Capture the cell that displays the provided text and extract its [x, y] central coordinate. 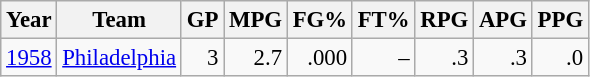
.0 [560, 58]
– [384, 58]
Philadelphia [119, 58]
GP [202, 20]
3 [202, 58]
PPG [560, 20]
Year [29, 20]
RPG [444, 20]
2.7 [256, 58]
FG% [320, 20]
.000 [320, 58]
1958 [29, 58]
MPG [256, 20]
APG [504, 20]
FT% [384, 20]
Team [119, 20]
